From the cell containing the given text, extract its center point as (X, Y) coordinate. 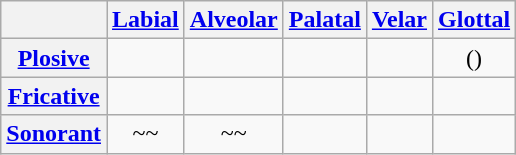
Plosive (54, 58)
Velar (399, 20)
Sonorant (54, 134)
Fricative (54, 96)
Alveolar (234, 20)
Labial (145, 20)
Palatal (324, 20)
() (474, 58)
Glottal (474, 20)
